Capture the cell that displays the provided text and extract its [x, y] central coordinate. 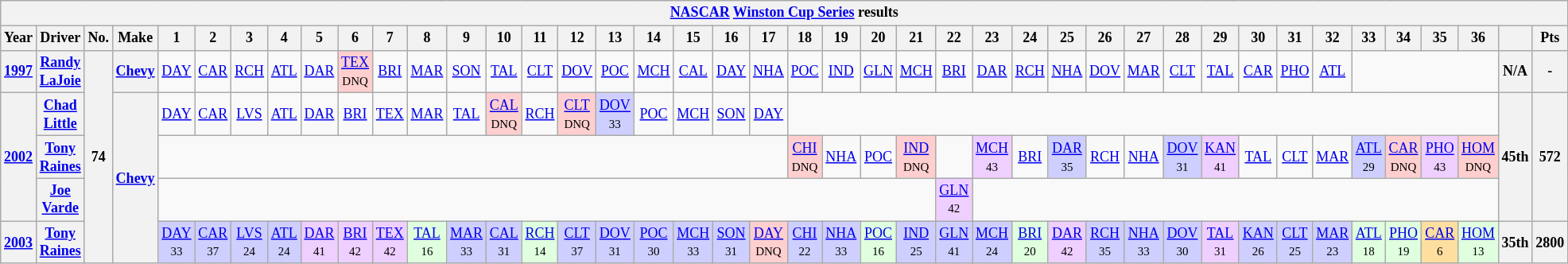
TAL31 [1221, 243]
5 [320, 38]
14 [654, 38]
16 [732, 38]
4 [284, 38]
TEX [390, 115]
HOMDNQ [1479, 157]
21 [916, 38]
27 [1143, 38]
28 [1182, 38]
2002 [19, 157]
18 [805, 38]
Make [135, 38]
30 [1258, 38]
17 [769, 38]
TEX42 [390, 243]
TAL16 [427, 243]
25 [1067, 38]
BRI20 [1030, 243]
45th [1516, 157]
CARDNQ [1403, 157]
MCH33 [693, 243]
22 [954, 38]
- [1551, 72]
NASCAR Winston Cup Series results [784, 13]
CALDNQ [504, 115]
2 [213, 38]
35 [1440, 38]
CHI22 [805, 243]
CLTDNQ [577, 115]
19 [841, 38]
26 [1105, 38]
DOV33 [615, 115]
DAR35 [1067, 157]
GLN41 [954, 243]
ATL29 [1368, 157]
CAL [693, 72]
12 [577, 38]
LVS [250, 115]
Pts [1551, 38]
LVS24 [250, 243]
35th [1516, 243]
ATL18 [1368, 243]
CLT25 [1294, 243]
DOV30 [1182, 243]
Driver [60, 38]
23 [992, 38]
Joe Varde [60, 200]
RCH35 [1105, 243]
POC16 [879, 243]
POC30 [654, 243]
74 [99, 157]
DAR42 [1067, 243]
GLN42 [954, 200]
CLT37 [577, 243]
INDDNQ [916, 157]
20 [879, 38]
13 [615, 38]
CAR37 [213, 243]
2800 [1551, 243]
34 [1403, 38]
IND [841, 72]
29 [1221, 38]
36 [1479, 38]
MCH24 [992, 243]
CHIDNQ [805, 157]
BRI42 [355, 243]
1997 [19, 72]
TEXDNQ [355, 72]
N/A [1516, 72]
No. [99, 38]
DAR41 [320, 243]
32 [1333, 38]
9 [467, 38]
CAL31 [504, 243]
Year [19, 38]
KAN26 [1258, 243]
572 [1551, 157]
CAR6 [1440, 243]
DAY33 [177, 243]
7 [390, 38]
MCH43 [992, 157]
HOM13 [1479, 243]
RCH14 [540, 243]
3 [250, 38]
15 [693, 38]
Randy LaJoie [60, 72]
33 [1368, 38]
MAR33 [467, 243]
PHO [1294, 72]
2003 [19, 243]
6 [355, 38]
GLN [879, 72]
KAN41 [1221, 157]
PHO19 [1403, 243]
11 [540, 38]
DAYDNQ [769, 243]
Chad Little [60, 115]
31 [1294, 38]
IND25 [916, 243]
8 [427, 38]
MAR23 [1333, 243]
1 [177, 38]
24 [1030, 38]
ATL24 [284, 243]
10 [504, 38]
SON31 [732, 243]
PHO43 [1440, 157]
